Identify which cell holds the provided text, then report its (x, y) central coordinate. 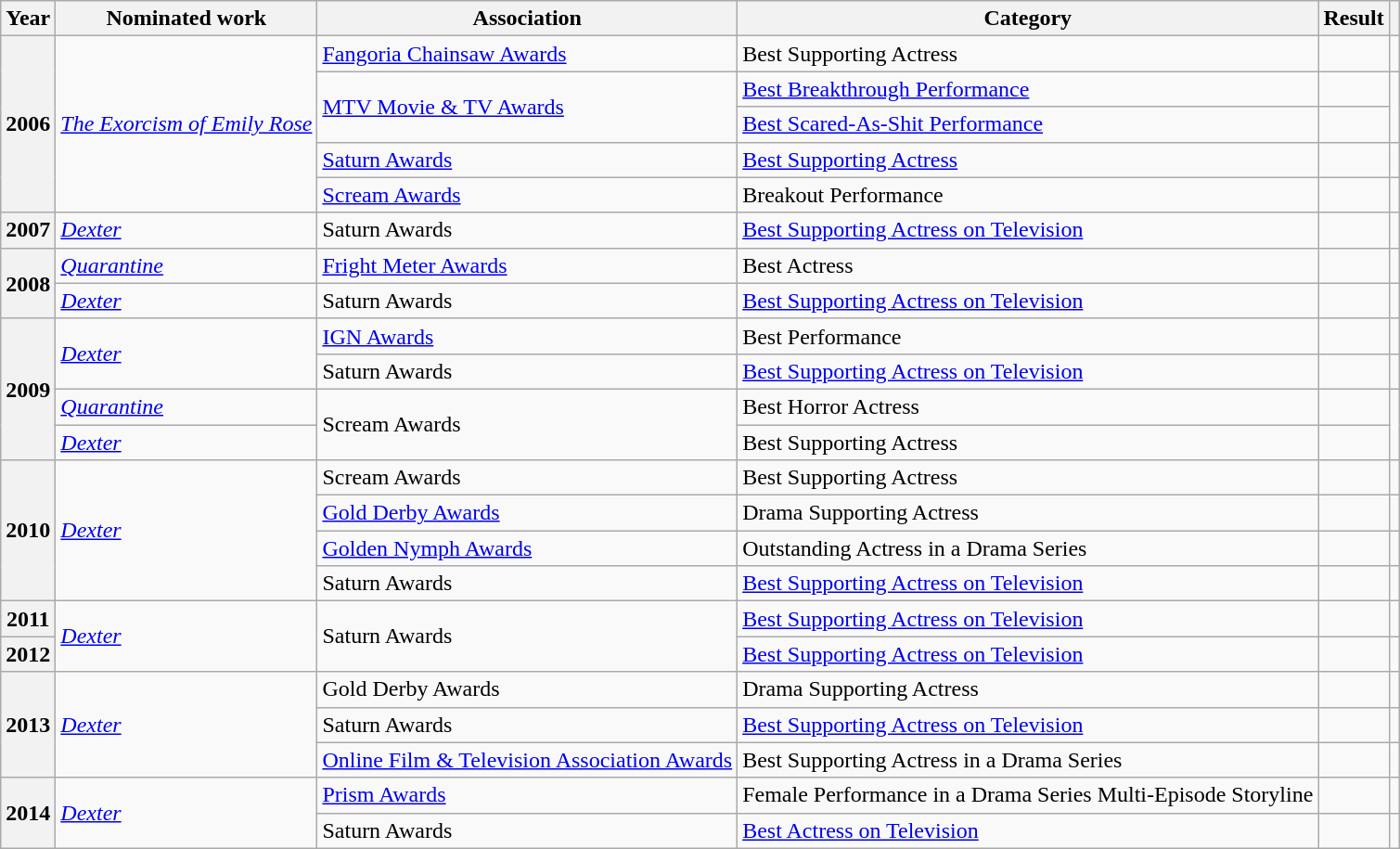
2006 (28, 124)
2012 (28, 654)
Result (1354, 19)
2008 (28, 283)
The Exorcism of Emily Rose (186, 124)
Golden Nymph Awards (527, 548)
2013 (28, 725)
Prism Awards (527, 795)
2010 (28, 531)
Outstanding Actress in a Drama Series (1028, 548)
Best Actress on Television (1028, 830)
Year (28, 19)
Female Performance in a Drama Series Multi-Episode Storyline (1028, 795)
Best Actress (1028, 265)
Best Supporting Actress in a Drama Series (1028, 760)
Nominated work (186, 19)
Best Breakthrough Performance (1028, 89)
Online Film & Television Association Awards (527, 760)
MTV Movie & TV Awards (527, 107)
Category (1028, 19)
Fangoria Chainsaw Awards (527, 54)
Best Horror Actress (1028, 406)
Best Performance (1028, 336)
Best Scared-As-Shit Performance (1028, 124)
2009 (28, 389)
2007 (28, 230)
Association (527, 19)
Fright Meter Awards (527, 265)
2014 (28, 813)
Breakout Performance (1028, 195)
2011 (28, 619)
IGN Awards (527, 336)
